Determine the [X, Y] coordinate at the center of the cell enclosing the given text.  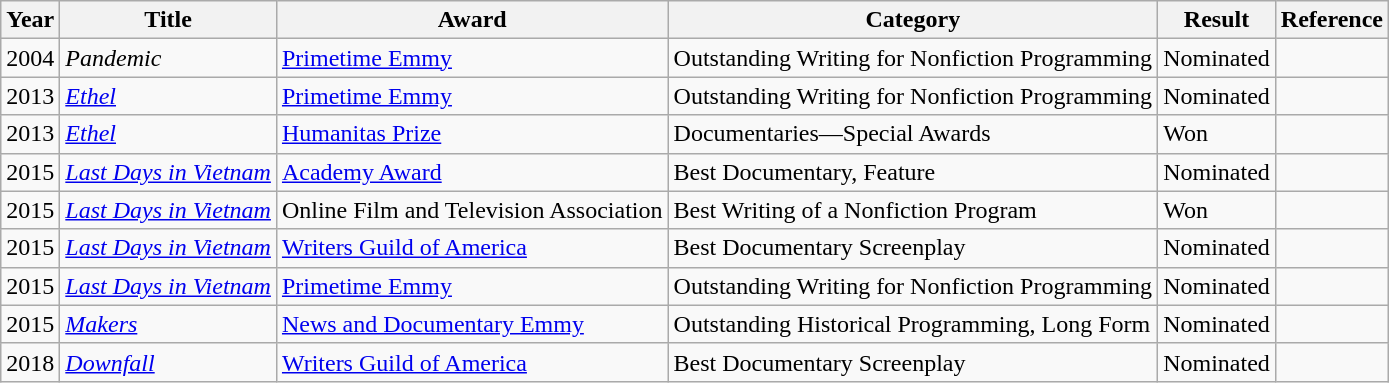
Online Film and Television Association [472, 210]
Award [472, 20]
Best Documentary, Feature [913, 172]
Makers [168, 324]
2018 [30, 362]
Downfall [168, 362]
Documentaries—Special Awards [913, 134]
Title [168, 20]
Outstanding Historical Programming, Long Form [913, 324]
Year [30, 20]
Best Writing of a Nonfiction Program [913, 210]
Result [1217, 20]
Pandemic [168, 58]
Humanitas Prize [472, 134]
Category [913, 20]
Reference [1332, 20]
2004 [30, 58]
News and Documentary Emmy [472, 324]
Academy Award [472, 172]
